Identify which cell holds the provided text, then report its (x, y) central coordinate. 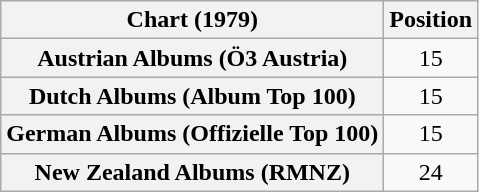
Chart (1979) (192, 20)
Dutch Albums (Album Top 100) (192, 96)
Position (431, 20)
24 (431, 172)
Austrian Albums (Ö3 Austria) (192, 58)
German Albums (Offizielle Top 100) (192, 134)
New Zealand Albums (RMNZ) (192, 172)
